Extract the (x, y) coordinate from the center of the cell holding the provided text.  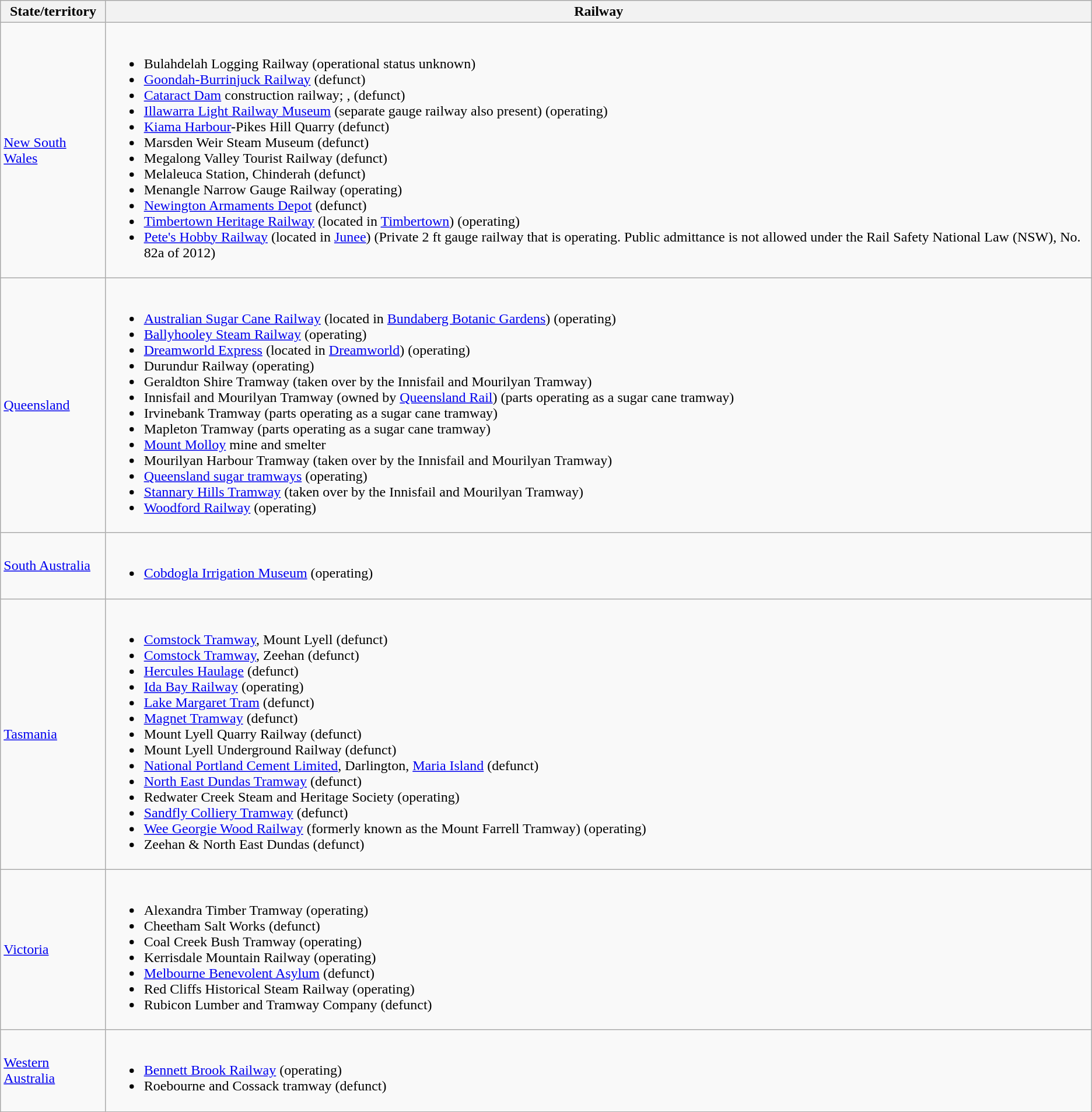
Railway (598, 12)
Cobdogla Irrigation Museum (operating) (598, 566)
Queensland (53, 405)
Bennett Brook Railway (operating)Roebourne and Cossack tramway (defunct) (598, 1071)
Victoria (53, 950)
South Australia (53, 566)
Tasmania (53, 734)
State/territory (53, 12)
New South Wales (53, 151)
Western Australia (53, 1071)
